Extract the (x, y) coordinate from the center of the cell holding the provided text.  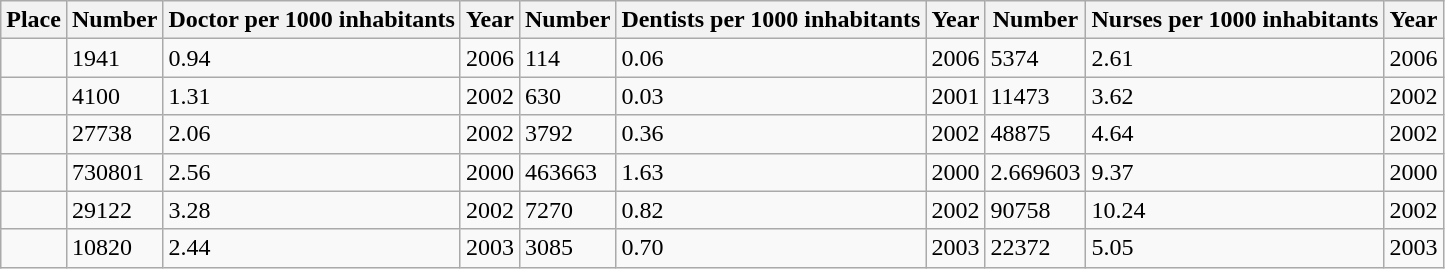
5.05 (1235, 248)
0.06 (771, 58)
27738 (114, 134)
2.56 (312, 172)
730801 (114, 172)
Dentists per 1000 inhabitants (771, 20)
2.44 (312, 248)
90758 (1036, 210)
11473 (1036, 96)
463663 (567, 172)
9.37 (1235, 172)
2.669603 (1036, 172)
0.03 (771, 96)
10.24 (1235, 210)
Place (34, 20)
22372 (1036, 248)
5374 (1036, 58)
0.70 (771, 248)
4.64 (1235, 134)
29122 (114, 210)
0.82 (771, 210)
114 (567, 58)
3.28 (312, 210)
1.31 (312, 96)
1941 (114, 58)
1.63 (771, 172)
2001 (956, 96)
0.94 (312, 58)
48875 (1036, 134)
Nurses per 1000 inhabitants (1235, 20)
3.62 (1235, 96)
3792 (567, 134)
2.06 (312, 134)
4100 (114, 96)
3085 (567, 248)
0.36 (771, 134)
10820 (114, 248)
2.61 (1235, 58)
7270 (567, 210)
Doctor per 1000 inhabitants (312, 20)
630 (567, 96)
